Output the (X, Y) coordinate of the center of the cell containing the given text.  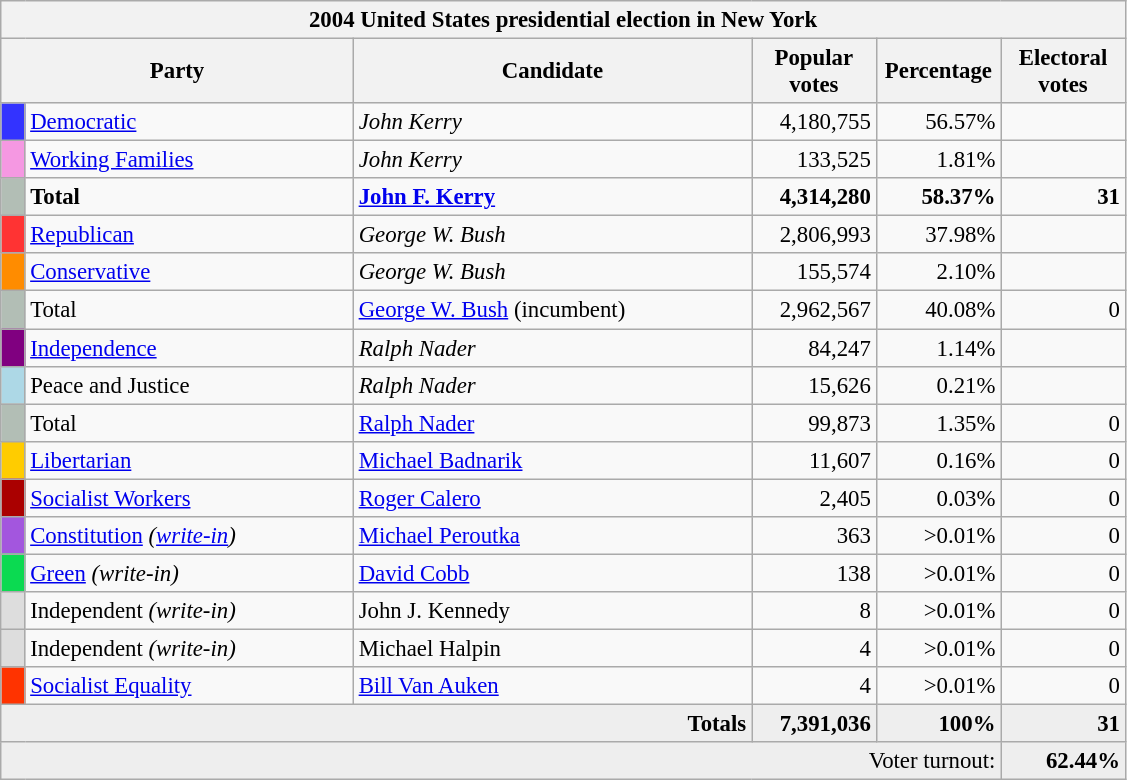
Michael Halpin (552, 648)
15,626 (814, 385)
Bill Van Auken (552, 686)
Conservative (189, 273)
Michael Badnarik (552, 460)
Socialist Equality (189, 686)
Percentage (938, 72)
4,314,280 (814, 197)
Socialist Workers (189, 498)
84,247 (814, 348)
John J. Kennedy (552, 611)
Party (178, 72)
0.21% (938, 385)
2004 United States presidential election in New York (564, 20)
Michael Peroutka (552, 536)
0.03% (938, 498)
2,405 (814, 498)
1.81% (938, 160)
133,525 (814, 160)
58.37% (938, 197)
40.08% (938, 310)
Democratic (189, 122)
Electoral votes (1064, 72)
11,607 (814, 460)
Constitution (write-in) (189, 536)
Libertarian (189, 460)
2,806,993 (814, 235)
155,574 (814, 273)
4,180,755 (814, 122)
Totals (376, 724)
Working Families (189, 160)
0.16% (938, 460)
138 (814, 573)
David Cobb (552, 573)
37.98% (938, 235)
Peace and Justice (189, 385)
Republican (189, 235)
John F. Kerry (552, 197)
8 (814, 611)
7,391,036 (814, 724)
Voter turnout: (501, 761)
1.35% (938, 423)
62.44% (1064, 761)
99,873 (814, 423)
Candidate (552, 72)
Roger Calero (552, 498)
Independence (189, 348)
1.14% (938, 348)
2,962,567 (814, 310)
363 (814, 536)
56.57% (938, 122)
Popular votes (814, 72)
100% (938, 724)
2.10% (938, 273)
Green (write-in) (189, 573)
George W. Bush (incumbent) (552, 310)
